From the cell containing the given text, extract its center point as [x, y] coordinate. 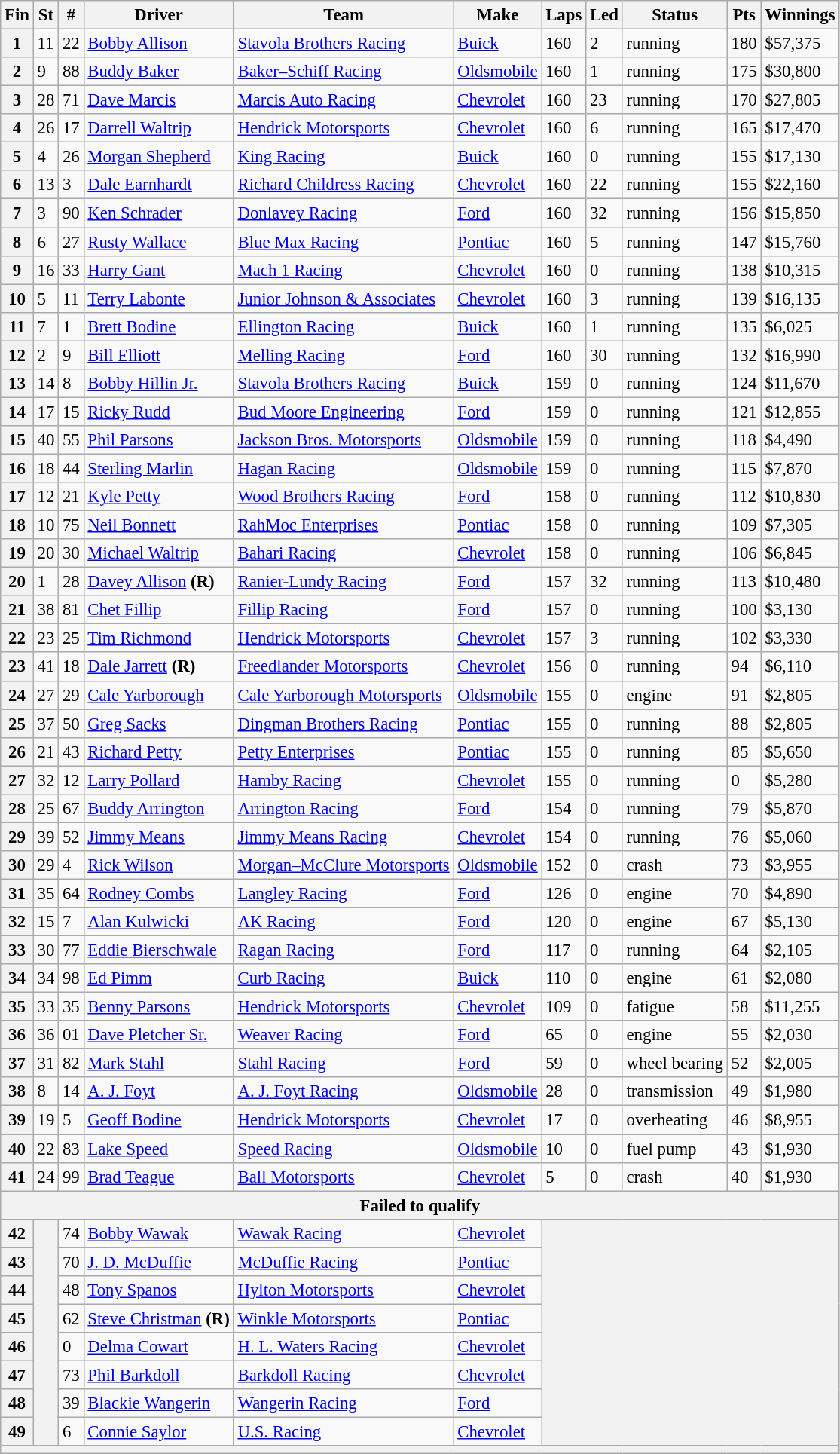
Phil Barkdoll [158, 1375]
120 [564, 922]
$5,130 [800, 922]
165 [744, 128]
Fillip Racing [344, 610]
Wood Brothers Racing [344, 497]
Jimmy Means Racing [344, 837]
Hamby Racing [344, 780]
110 [564, 978]
Chet Fillip [158, 610]
Neil Bonnett [158, 525]
$5,060 [800, 837]
90 [71, 213]
126 [564, 893]
50 [71, 724]
118 [744, 440]
83 [71, 1149]
King Racing [344, 157]
Buddy Arrington [158, 809]
79 [744, 809]
Hagan Racing [344, 468]
$5,650 [800, 751]
Brett Bodine [158, 326]
Laps [564, 15]
112 [744, 497]
$8,955 [800, 1120]
Mach 1 Racing [344, 270]
Winkle Motorsports [344, 1318]
77 [71, 950]
Darrell Waltrip [158, 128]
Benny Parsons [158, 1007]
A. J. Foyt Racing [344, 1092]
94 [744, 667]
98 [71, 978]
Steve Christman (R) [158, 1318]
Pts [744, 15]
$11,670 [800, 384]
Rick Wilson [158, 865]
138 [744, 270]
Weaver Racing [344, 1035]
Alan Kulwicki [158, 922]
$2,030 [800, 1035]
Tony Spanos [158, 1290]
Eddie Bierschwale [158, 950]
121 [744, 412]
100 [744, 610]
175 [744, 72]
Donlavey Racing [344, 213]
62 [71, 1318]
81 [71, 610]
117 [564, 950]
$7,305 [800, 525]
Blackie Wangerin [158, 1403]
Driver [158, 15]
$3,130 [800, 610]
Brad Teague [158, 1177]
Jackson Bros. Motorsports [344, 440]
Lake Speed [158, 1149]
$5,280 [800, 780]
Dave Marcis [158, 100]
Freedlander Motorsports [344, 667]
Marcis Auto Racing [344, 100]
Led [604, 15]
Sterling Marlin [158, 468]
42 [17, 1233]
$6,845 [800, 553]
113 [744, 582]
RahMoc Enterprises [344, 525]
Failed to qualify [420, 1205]
99 [71, 1177]
115 [744, 468]
St [45, 15]
Wangerin Racing [344, 1403]
$4,490 [800, 440]
170 [744, 100]
$6,025 [800, 326]
Delma Cowart [158, 1347]
Petty Enterprises [344, 751]
Michael Waltrip [158, 553]
# [71, 15]
Fin [17, 15]
Ranier-Lundy Racing [344, 582]
Bill Elliott [158, 355]
85 [744, 751]
102 [744, 638]
Bahari Racing [344, 553]
Dale Jarrett (R) [158, 667]
Jimmy Means [158, 837]
45 [17, 1318]
01 [71, 1035]
$57,375 [800, 44]
Buddy Baker [158, 72]
Rodney Combs [158, 893]
$22,160 [800, 185]
$2,080 [800, 978]
Tim Richmond [158, 638]
124 [744, 384]
$27,805 [800, 100]
$10,315 [800, 270]
Mark Stahl [158, 1064]
Richard Childress Racing [344, 185]
AK Racing [344, 922]
Cale Yarborough Motorsports [344, 695]
Status [675, 15]
Connie Saylor [158, 1432]
Bobby Wawak [158, 1233]
Bobby Hillin Jr. [158, 384]
Make [497, 15]
61 [744, 978]
59 [564, 1064]
Phil Parsons [158, 440]
Team [344, 15]
Ellington Racing [344, 326]
Melling Racing [344, 355]
Dale Earnhardt [158, 185]
Greg Sacks [158, 724]
Dingman Brothers Racing [344, 724]
$15,850 [800, 213]
71 [71, 100]
Morgan Shepherd [158, 157]
$17,470 [800, 128]
Larry Pollard [158, 780]
Baker–Schiff Racing [344, 72]
McDuffie Racing [344, 1262]
$16,135 [800, 298]
transmission [675, 1092]
Ken Schrader [158, 213]
$2,005 [800, 1064]
58 [744, 1007]
Winnings [800, 15]
47 [17, 1375]
Ricky Rudd [158, 412]
Bobby Allison [158, 44]
Ball Motorsports [344, 1177]
$5,870 [800, 809]
$15,760 [800, 242]
Harry Gant [158, 270]
$4,890 [800, 893]
139 [744, 298]
fatigue [675, 1007]
Dave Pletcher Sr. [158, 1035]
A. J. Foyt [158, 1092]
76 [744, 837]
91 [744, 695]
$1,980 [800, 1092]
Speed Racing [344, 1149]
wheel bearing [675, 1064]
Kyle Petty [158, 497]
J. D. McDuffie [158, 1262]
106 [744, 553]
74 [71, 1233]
Barkdoll Racing [344, 1375]
Geoff Bodine [158, 1120]
Junior Johnson & Associates [344, 298]
132 [744, 355]
Arrington Racing [344, 809]
Richard Petty [158, 751]
Curb Racing [344, 978]
$3,955 [800, 865]
$12,855 [800, 412]
$6,110 [800, 667]
Ed Pimm [158, 978]
$17,130 [800, 157]
U.S. Racing [344, 1432]
82 [71, 1064]
Cale Yarborough [158, 695]
Ragan Racing [344, 950]
$10,480 [800, 582]
75 [71, 525]
Morgan–McClure Motorsports [344, 865]
180 [744, 44]
Wawak Racing [344, 1233]
Davey Allison (R) [158, 582]
Hylton Motorsports [344, 1290]
Blue Max Racing [344, 242]
65 [564, 1035]
147 [744, 242]
Rusty Wallace [158, 242]
152 [564, 865]
Bud Moore Engineering [344, 412]
$11,255 [800, 1007]
$2,105 [800, 950]
Langley Racing [344, 893]
Stahl Racing [344, 1064]
Terry Labonte [158, 298]
fuel pump [675, 1149]
H. L. Waters Racing [344, 1347]
$16,990 [800, 355]
$10,830 [800, 497]
$7,870 [800, 468]
overheating [675, 1120]
$30,800 [800, 72]
$3,330 [800, 638]
135 [744, 326]
